Capture the cell that displays the provided text and extract its [X, Y] central coordinate. 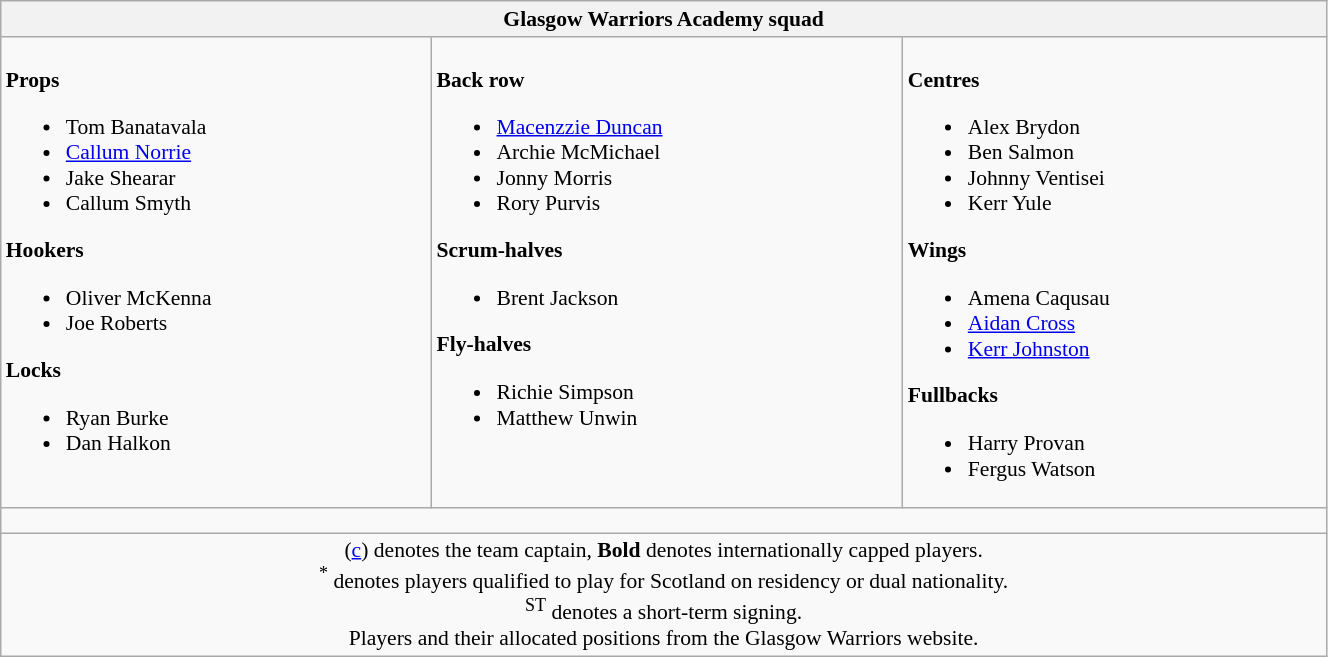
Glasgow Warriors Academy squad [664, 19]
Back row Macenzzie Duncan Archie McMichael Jonny Morris Rory PurvisScrum-halves Brent JacksonFly-halves Richie Simpson Matthew Unwin [666, 272]
Centres Alex Brydon Ben Salmon Johnny Ventisei Kerr YuleWings Amena Caqusau Aidan Cross Kerr JohnstonFullbacks Harry Provan Fergus Watson [1115, 272]
Props Tom Banatavala Callum Norrie Jake Shearar Callum SmythHookers Oliver McKenna Joe RobertsLocks Ryan Burke Dan Halkon [216, 272]
